Return (x, y) of the center of cell containing provided text 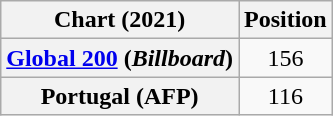
Position (285, 20)
Portugal (AFP) (120, 96)
116 (285, 96)
156 (285, 58)
Chart (2021) (120, 20)
Global 200 (Billboard) (120, 58)
